Pinpoint the cell where the given text exists, returning its [x, y] midpoint coordinate. 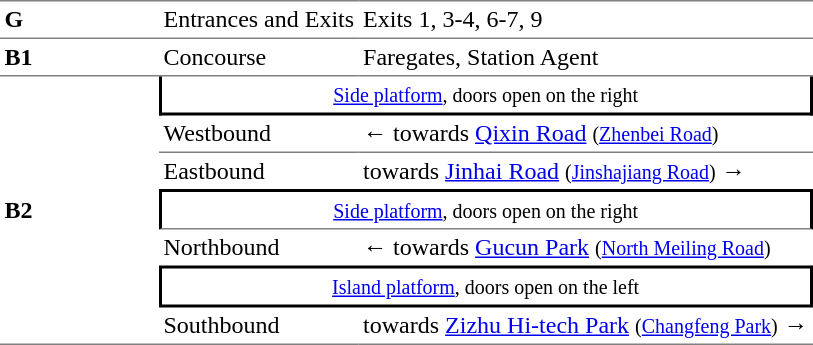
Northbound [259, 248]
← towards Gucun Park (North Meiling Road) [586, 248]
towards Jinhai Road (Jinshajiang Road) → [586, 171]
Exits 1, 3-4, 6-7, 9 [586, 20]
Entrances and Exits [259, 20]
← towards Qixin Road (Zhenbei Road) [586, 135]
Westbound [259, 135]
Faregates, Station Agent [586, 58]
B2 [80, 210]
Island platform, doors open on the left [486, 287]
Concourse [259, 58]
B1 [80, 58]
G [80, 20]
Eastbound [259, 171]
